Return [x, y] of the center of cell containing provided text 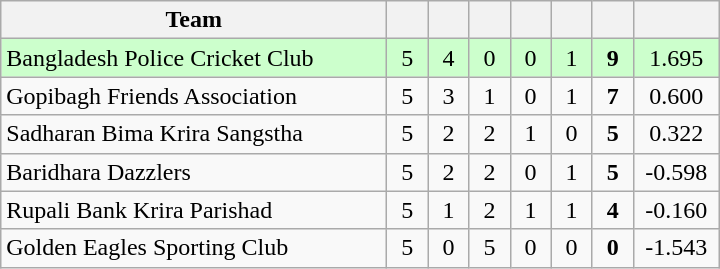
-1.543 [676, 248]
1.695 [676, 58]
Baridhara Dazzlers [194, 172]
Sadharan Bima Krira Sangstha [194, 134]
9 [612, 58]
-0.598 [676, 172]
Gopibagh Friends Association [194, 96]
0.600 [676, 96]
-0.160 [676, 210]
3 [448, 96]
Rupali Bank Krira Parishad [194, 210]
7 [612, 96]
Golden Eagles Sporting Club [194, 248]
Bangladesh Police Cricket Club [194, 58]
0.322 [676, 134]
Team [194, 20]
